Identify which cell holds the provided text, then report its (x, y) central coordinate. 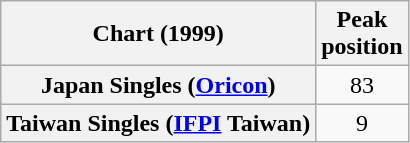
83 (362, 85)
Peakposition (362, 34)
9 (362, 123)
Chart (1999) (158, 34)
Japan Singles (Oricon) (158, 85)
Taiwan Singles (IFPI Taiwan) (158, 123)
